Determine the [x, y] coordinate at the center of the cell enclosing the given text.  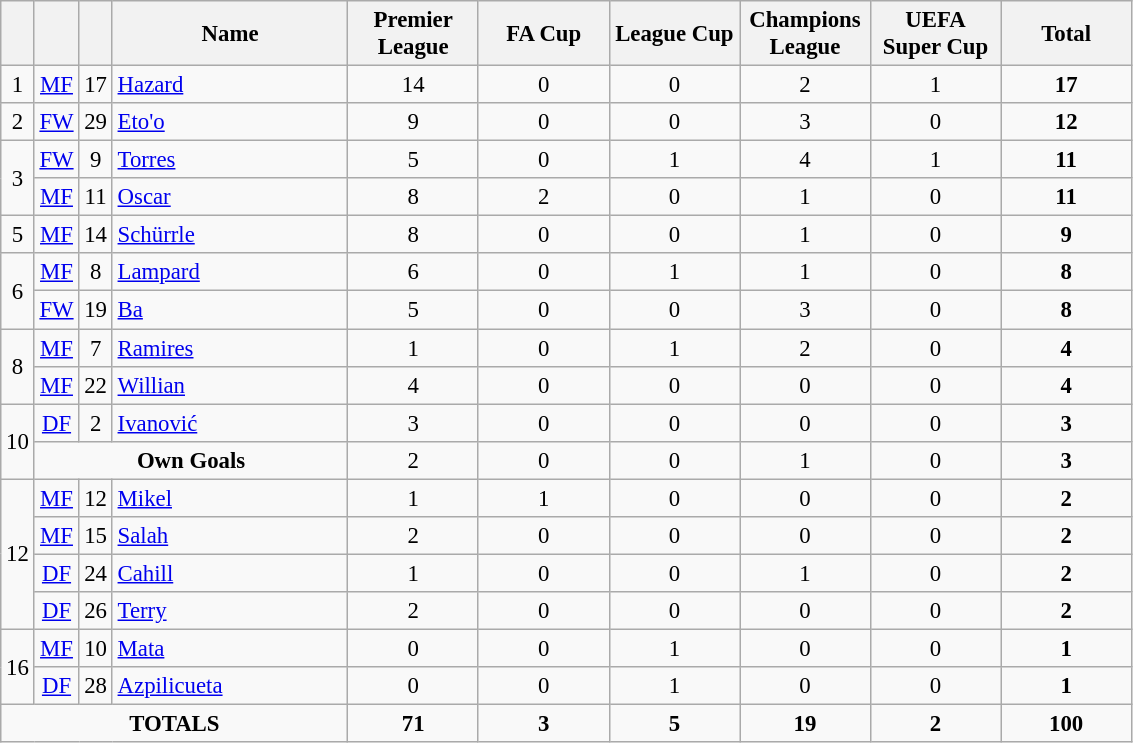
Torres [230, 160]
Own Goals [191, 460]
Ramires [230, 348]
Salah [230, 536]
26 [96, 611]
TOTALS [174, 724]
Champions League [806, 34]
15 [96, 536]
Hazard [230, 85]
100 [1066, 724]
28 [96, 686]
Azpilicueta [230, 686]
Eto'o [230, 122]
Cahill [230, 573]
FA Cup [544, 34]
Oscar [230, 197]
24 [96, 573]
Willian [230, 385]
Mata [230, 648]
Lampard [230, 273]
71 [414, 724]
Premier League [414, 34]
Name [230, 34]
Schürrle [230, 235]
League Cup [674, 34]
7 [96, 348]
22 [96, 385]
Terry [230, 611]
Ivanović [230, 423]
UEFA Super Cup [936, 34]
Total [1066, 34]
Mikel [230, 498]
29 [96, 122]
Ba [230, 310]
16 [18, 666]
